Return (X, Y) of the center of cell containing provided text 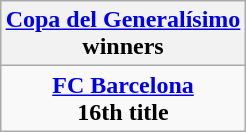
FC Barcelona16th title (123, 98)
Copa del Generalísimowinners (123, 34)
